Return [X, Y] of the center of cell containing provided text 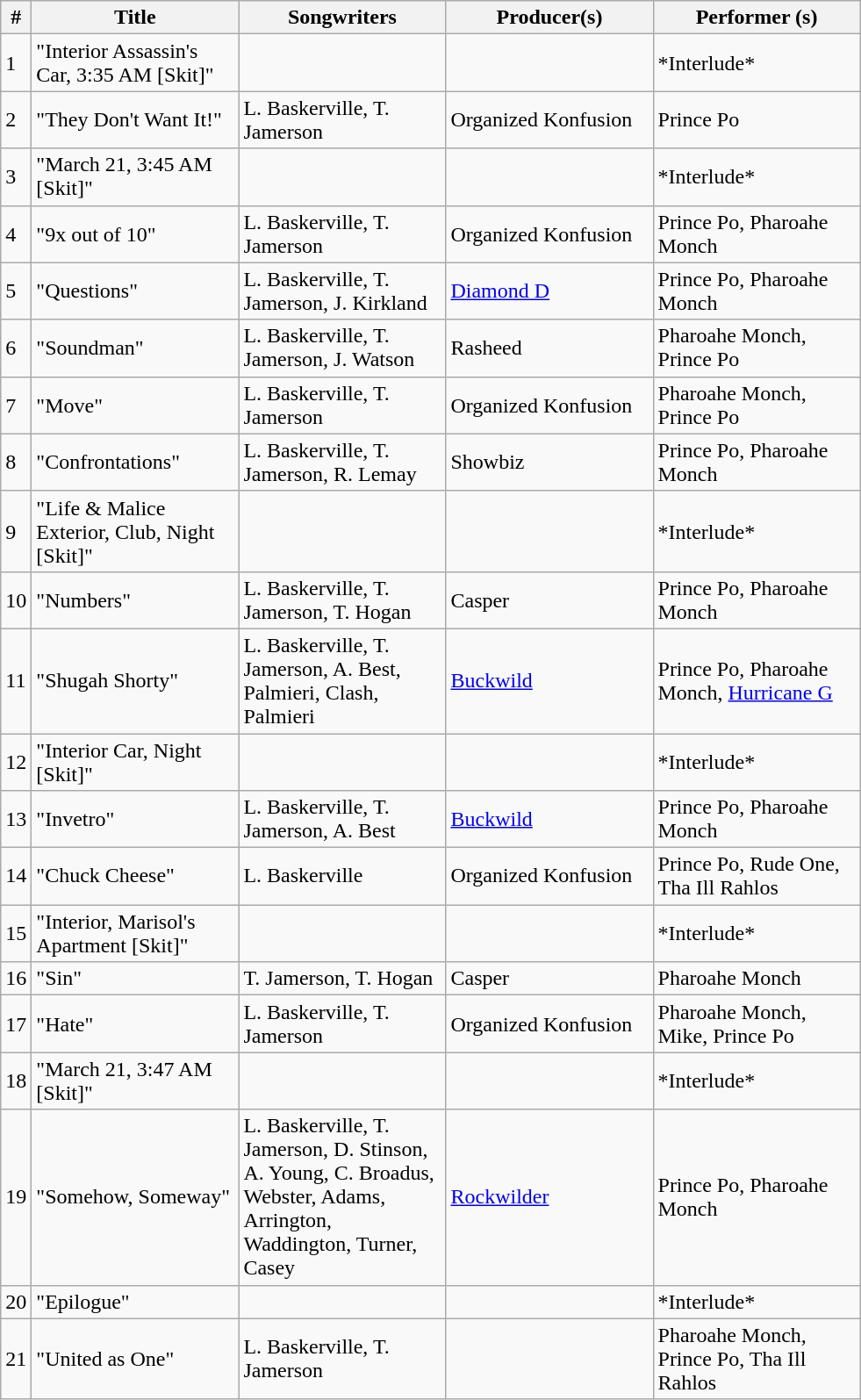
11 [16, 681]
"Epilogue" [135, 1302]
19 [16, 1197]
Pharoahe Monch, Prince Po, Tha Ill Rahlos [757, 1359]
15 [16, 934]
Performer (s) [757, 18]
"Soundman" [135, 348]
"Interior Assassin's Car, 3:35 AM [Skit]" [135, 63]
L. Baskerville, T. Jamerson, J. Watson [342, 348]
L. Baskerville, T. Jamerson, J. Kirkland [342, 291]
L. Baskerville [342, 876]
"Questions" [135, 291]
12 [16, 762]
"Interior, Marisol's Apartment [Skit]" [135, 934]
Showbiz [549, 462]
Songwriters [342, 18]
L. Baskerville, T. Jamerson, T. Hogan [342, 600]
L. Baskerville, T. Jamerson, A. Best [342, 820]
Rockwilder [549, 1197]
Prince Po [757, 119]
"Hate" [135, 1023]
L. Baskerville, T. Jamerson, R. Lemay [342, 462]
Pharoahe Monch [757, 979]
5 [16, 291]
"Shugah Shorty" [135, 681]
"9x out of 10" [135, 233]
16 [16, 979]
T. Jamerson, T. Hogan [342, 979]
6 [16, 348]
"Sin" [135, 979]
"March 21, 3:47 AM [Skit]" [135, 1081]
17 [16, 1023]
Rasheed [549, 348]
"Life & Malice Exterior, Club, Night [Skit]" [135, 531]
13 [16, 820]
"Chuck Cheese" [135, 876]
10 [16, 600]
9 [16, 531]
21 [16, 1359]
"Interior Car, Night [Skit]" [135, 762]
Pharoahe Monch, Mike, Prince Po [757, 1023]
"Move" [135, 406]
"March 21, 3:45 AM [Skit]" [135, 177]
3 [16, 177]
Producer(s) [549, 18]
14 [16, 876]
"Confrontations" [135, 462]
Prince Po, Pharoahe Monch, Hurricane G [757, 681]
8 [16, 462]
"United as One" [135, 1359]
Prince Po, Rude One, Tha Ill Rahlos [757, 876]
"Invetro" [135, 820]
2 [16, 119]
18 [16, 1081]
4 [16, 233]
"They Don't Want It!" [135, 119]
Title [135, 18]
1 [16, 63]
L. Baskerville, T. Jamerson, D. Stinson, A. Young, C. Broadus, Webster, Adams, Arrington, Waddington, Turner, Casey [342, 1197]
"Somehow, Someway" [135, 1197]
"Numbers" [135, 600]
Diamond D [549, 291]
20 [16, 1302]
7 [16, 406]
# [16, 18]
L. Baskerville, T. Jamerson, A. Best, Palmieri, Clash, Palmieri [342, 681]
